Search for the cell housing the specified text and yield its (x, y) center coordinate. 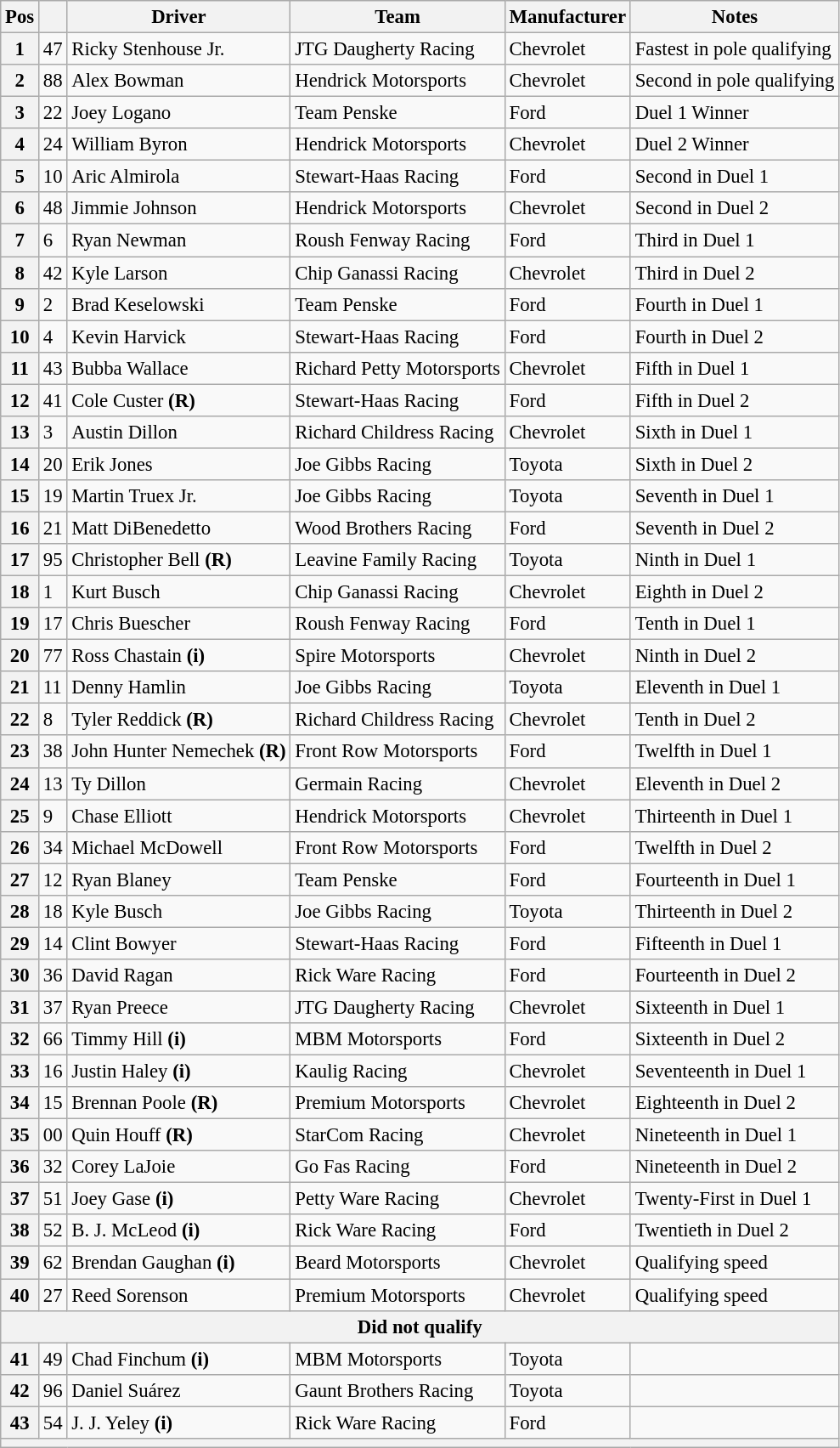
Ryan Preece (178, 1007)
Third in Duel 1 (734, 240)
54 (53, 1423)
Twelfth in Duel 2 (734, 847)
Kaulig Racing (397, 1072)
Fifth in Duel 1 (734, 368)
Nineteenth in Duel 2 (734, 1167)
Brendan Gaughan (i) (178, 1263)
Brad Keselowski (178, 304)
26 (20, 847)
Richard Petty Motorsports (397, 368)
Fourth in Duel 1 (734, 304)
Austin Dillon (178, 433)
Chad Finchum (i) (178, 1359)
Matt DiBenedetto (178, 528)
Notes (734, 17)
J. J. Yeley (i) (178, 1423)
29 (20, 943)
Driver (178, 17)
28 (20, 912)
62 (53, 1263)
Fifth in Duel 2 (734, 400)
Fastest in pole qualifying (734, 49)
Ninth in Duel 2 (734, 656)
Wood Brothers Racing (397, 528)
51 (53, 1199)
Eleventh in Duel 2 (734, 783)
Bubba Wallace (178, 368)
Fourth in Duel 2 (734, 337)
Jimmie Johnson (178, 208)
Eleventh in Duel 1 (734, 687)
Joey Gase (i) (178, 1199)
Did not qualify (420, 1326)
Twenty-First in Duel 1 (734, 1199)
Justin Haley (i) (178, 1072)
95 (53, 560)
Denny Hamlin (178, 687)
Alex Bowman (178, 81)
Nineteenth in Duel 1 (734, 1135)
Kevin Harvick (178, 337)
30 (20, 976)
Thirteenth in Duel 2 (734, 912)
Seventeenth in Duel 1 (734, 1072)
Clint Bowyer (178, 943)
Ryan Newman (178, 240)
Sixteenth in Duel 1 (734, 1007)
Brennan Poole (R) (178, 1103)
Go Fas Racing (397, 1167)
Second in pole qualifying (734, 81)
25 (20, 816)
Kyle Larson (178, 273)
Michael McDowell (178, 847)
StarCom Racing (397, 1135)
William Byron (178, 144)
40 (20, 1295)
Martin Truex Jr. (178, 496)
Fifteenth in Duel 1 (734, 943)
7 (20, 240)
Twelfth in Duel 1 (734, 752)
Ricky Stenhouse Jr. (178, 49)
Seventh in Duel 2 (734, 528)
Gaunt Brothers Racing (397, 1390)
Joey Logano (178, 113)
B. J. McLeod (i) (178, 1231)
Reed Sorenson (178, 1295)
Quin Houff (R) (178, 1135)
Duel 1 Winner (734, 113)
Chase Elliott (178, 816)
Twentieth in Duel 2 (734, 1231)
33 (20, 1072)
23 (20, 752)
35 (20, 1135)
Chris Buescher (178, 624)
Third in Duel 2 (734, 273)
48 (53, 208)
Fourteenth in Duel 2 (734, 976)
Eighth in Duel 2 (734, 592)
Seventh in Duel 1 (734, 496)
Spire Motorsports (397, 656)
Germain Racing (397, 783)
Ross Chastain (i) (178, 656)
Corey LaJoie (178, 1167)
Second in Duel 2 (734, 208)
77 (53, 656)
Duel 2 Winner (734, 144)
5 (20, 177)
31 (20, 1007)
88 (53, 81)
Kurt Busch (178, 592)
49 (53, 1359)
Sixth in Duel 2 (734, 464)
Tenth in Duel 1 (734, 624)
Petty Ware Racing (397, 1199)
Beard Motorsports (397, 1263)
Fourteenth in Duel 1 (734, 880)
Aric Almirola (178, 177)
Second in Duel 1 (734, 177)
Sixth in Duel 1 (734, 433)
Tenth in Duel 2 (734, 720)
Cole Custer (R) (178, 400)
Daniel Suárez (178, 1390)
Kyle Busch (178, 912)
Ninth in Duel 1 (734, 560)
Sixteenth in Duel 2 (734, 1039)
Tyler Reddick (R) (178, 720)
39 (20, 1263)
Leavine Family Racing (397, 560)
Timmy Hill (i) (178, 1039)
Team (397, 17)
David Ragan (178, 976)
52 (53, 1231)
Ryan Blaney (178, 880)
Thirteenth in Duel 1 (734, 816)
66 (53, 1039)
Christopher Bell (R) (178, 560)
Ty Dillon (178, 783)
Erik Jones (178, 464)
47 (53, 49)
John Hunter Nemechek (R) (178, 752)
96 (53, 1390)
00 (53, 1135)
Eighteenth in Duel 2 (734, 1103)
Manufacturer (567, 17)
Pos (20, 17)
